Output the [x, y] coordinate of the center of the cell containing the given text.  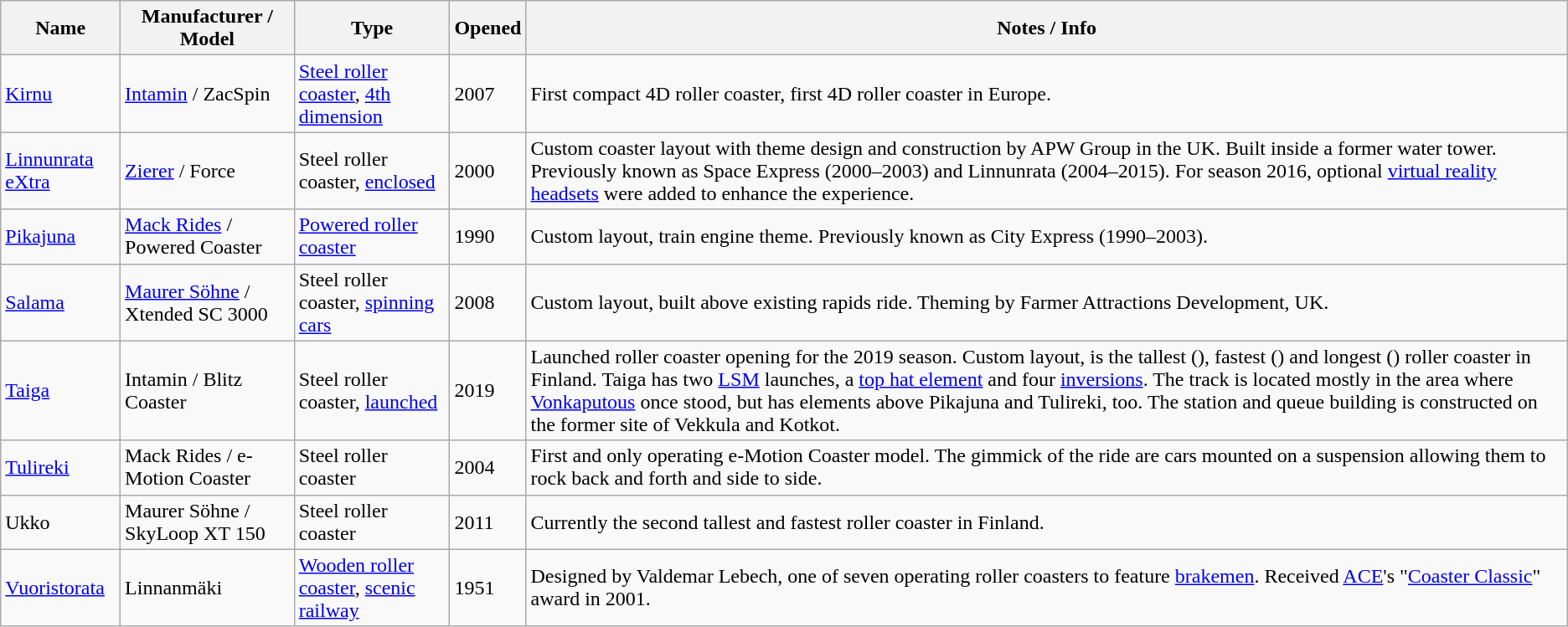
Kirnu [60, 94]
Intamin / Blitz Coaster [208, 390]
Mack Rides / e-Motion Coaster [208, 467]
Steel roller coaster, enclosed [372, 171]
Opened [487, 28]
Mack Rides / Powered Coaster [208, 236]
Linnunrata eXtra [60, 171]
First compact 4D roller coaster, first 4D roller coaster in Europe. [1047, 94]
2019 [487, 390]
2008 [487, 302]
Custom layout, train engine theme. Previously known as City Express (1990–2003). [1047, 236]
Notes / Info [1047, 28]
2004 [487, 467]
Wooden roller coaster, scenic railway [372, 588]
Maurer Söhne / Xtended SC 3000 [208, 302]
Zierer / Force [208, 171]
Designed by Valdemar Lebech, one of seven operating roller coasters to feature brakemen. Received ACE's "Coaster Classic" award in 2001. [1047, 588]
Linnanmäki [208, 588]
Tulireki [60, 467]
2007 [487, 94]
1951 [487, 588]
Custom layout, built above existing rapids ride. Theming by Farmer Attractions Development, UK. [1047, 302]
Currently the second tallest and fastest roller coaster in Finland. [1047, 522]
Steel roller coaster, 4th dimension [372, 94]
Ukko [60, 522]
2011 [487, 522]
Steel roller coaster, launched [372, 390]
Steel roller coaster, spinning cars [372, 302]
Intamin / ZacSpin [208, 94]
Manufacturer / Model [208, 28]
Powered roller coaster [372, 236]
Maurer Söhne / SkyLoop XT 150 [208, 522]
Taiga [60, 390]
2000 [487, 171]
Vuoristorata [60, 588]
Salama [60, 302]
Name [60, 28]
1990 [487, 236]
Type [372, 28]
Pikajuna [60, 236]
